From the cell containing the given text, extract its center point as (x, y) coordinate. 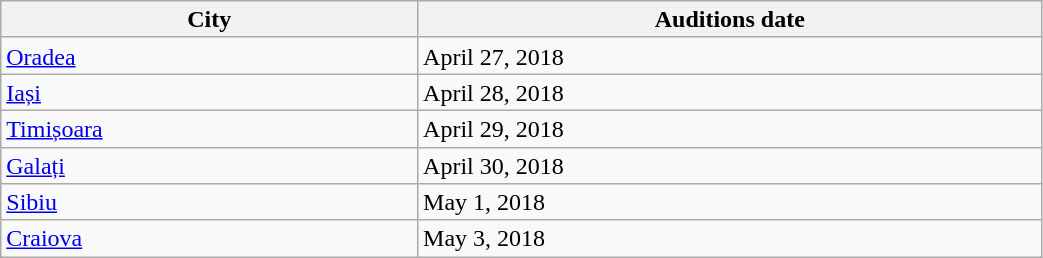
Timișoara (210, 128)
Iași (210, 92)
Oradea (210, 56)
May 3, 2018 (730, 238)
City (210, 20)
Craiova (210, 238)
May 1, 2018 (730, 202)
April 30, 2018 (730, 166)
April 28, 2018 (730, 92)
Auditions date (730, 20)
Sibiu (210, 202)
Galați (210, 166)
April 29, 2018 (730, 128)
April 27, 2018 (730, 56)
